Return the (X, Y) coordinate for the center point of the cell that contains the specified text.  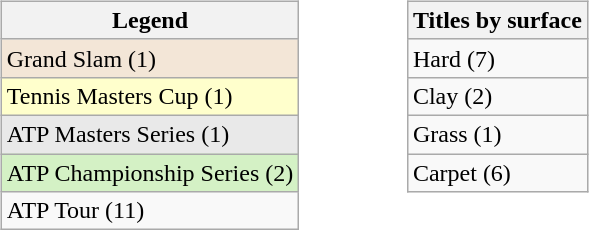
Tennis Masters Cup (1) (150, 96)
ATP Championship Series (2) (150, 173)
Grass (1) (497, 134)
Grand Slam (1) (150, 58)
Clay (2) (497, 96)
Legend (150, 20)
Titles by surface (497, 20)
ATP Masters Series (1) (150, 134)
ATP Tour (11) (150, 211)
Hard (7) (497, 58)
Carpet (6) (497, 173)
